Detect which cell encompasses the target text, then output its (X, Y) center coordinate. 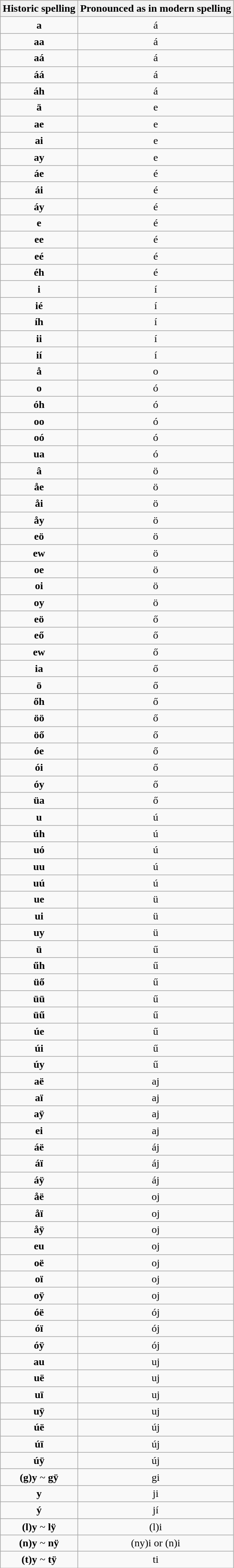
áï (39, 1164)
åy (39, 520)
oy (39, 603)
ái (39, 190)
åë (39, 1196)
aë (39, 1081)
ji (155, 1493)
úy (39, 1065)
ee (39, 240)
aá (39, 58)
oi (39, 586)
ií (39, 355)
ui (39, 916)
ä (39, 108)
(ny)i or (n)i (155, 1543)
i (39, 289)
aï (39, 1098)
ai (39, 140)
ue (39, 900)
úi (39, 1048)
ay (39, 157)
óë (39, 1312)
úÿ (39, 1460)
eő (39, 636)
uï (39, 1395)
åi (39, 504)
åï (39, 1213)
áh (39, 91)
öő (39, 735)
au (39, 1362)
y (39, 1493)
oï (39, 1279)
ti (155, 1560)
óï (39, 1329)
aÿ (39, 1114)
(n)y ~ nÿ (39, 1543)
áë (39, 1147)
úë (39, 1428)
éh (39, 273)
(l)y ~ lÿ (39, 1526)
ua (39, 454)
áÿ (39, 1180)
úe (39, 1032)
oó (39, 437)
üü (39, 998)
gi (155, 1477)
ói (39, 768)
a (39, 25)
óe (39, 751)
ý (39, 1510)
űh (39, 965)
uó (39, 850)
íh (39, 322)
uë (39, 1378)
ei (39, 1131)
úï (39, 1444)
ae (39, 124)
üű (39, 1015)
óÿ (39, 1345)
oo (39, 421)
â (39, 470)
uy (39, 932)
uu (39, 867)
åÿ (39, 1229)
üő (39, 982)
å (39, 372)
áá (39, 75)
óy (39, 784)
uÿ (39, 1411)
aa (39, 42)
eé (39, 256)
oÿ (39, 1296)
ié (39, 306)
Pronounced as in modern spelling (155, 9)
öö (39, 718)
(t)y ~ tÿ (39, 1560)
üa (39, 801)
áy (39, 207)
ia (39, 668)
oe (39, 570)
úh (39, 834)
uú (39, 883)
u (39, 817)
åe (39, 487)
oë (39, 1263)
őh (39, 701)
eu (39, 1246)
jí (155, 1510)
Historic spelling (39, 9)
(g)y ~ gÿ (39, 1477)
óh (39, 404)
ii (39, 339)
áe (39, 173)
(l)i (155, 1526)
